Return [X, Y] of the center of cell containing provided text 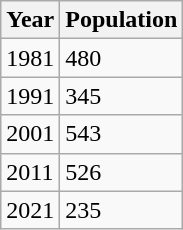
526 [122, 172]
2011 [30, 172]
Population [122, 20]
345 [122, 96]
480 [122, 58]
235 [122, 210]
543 [122, 134]
1991 [30, 96]
2021 [30, 210]
Year [30, 20]
2001 [30, 134]
1981 [30, 58]
